For the text-containing cell, return its midpoint in (x, y) coordinate format. 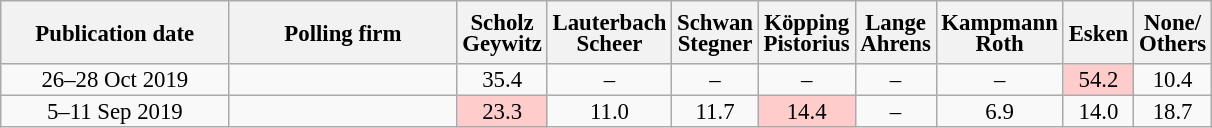
Publication date (115, 32)
ScholzGeywitz (502, 32)
Esken (1098, 32)
11.7 (716, 112)
14.0 (1098, 112)
Polling firm (343, 32)
LauterbachScheer (609, 32)
6.9 (1000, 112)
LangeAhrens (896, 32)
26–28 Oct 2019 (115, 80)
11.0 (609, 112)
None/Others (1173, 32)
35.4 (502, 80)
KöppingPistorius (806, 32)
5–11 Sep 2019 (115, 112)
14.4 (806, 112)
SchwanStegner (716, 32)
18.7 (1173, 112)
23.3 (502, 112)
KampmannRoth (1000, 32)
54.2 (1098, 80)
10.4 (1173, 80)
